Find where the given text appears and provide that cell's center as [x, y] coordinate. 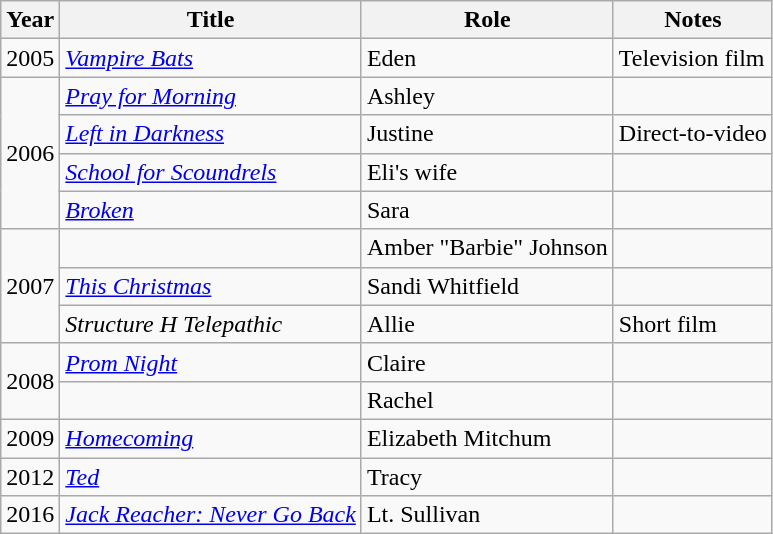
Structure H Telepathic [211, 324]
Notes [692, 20]
Tracy [487, 477]
Elizabeth Mitchum [487, 438]
School for Scoundrels [211, 172]
Left in Darkness [211, 134]
Eden [487, 58]
2006 [30, 153]
Title [211, 20]
Sandi Whitfield [487, 286]
Role [487, 20]
Pray for Morning [211, 96]
Rachel [487, 400]
Jack Reacher: Never Go Back [211, 515]
Allie [487, 324]
2012 [30, 477]
Claire [487, 362]
Amber "Barbie" Johnson [487, 248]
This Christmas [211, 286]
Lt. Sullivan [487, 515]
2005 [30, 58]
2008 [30, 381]
Homecoming [211, 438]
Vampire Bats [211, 58]
Ashley [487, 96]
2016 [30, 515]
2009 [30, 438]
Justine [487, 134]
Ted [211, 477]
Sara [487, 210]
Short film [692, 324]
Year [30, 20]
Direct-to-video [692, 134]
Television film [692, 58]
Broken [211, 210]
Eli's wife [487, 172]
Prom Night [211, 362]
2007 [30, 286]
